Determine the [x, y] coordinate at the center of the cell enclosing the given text.  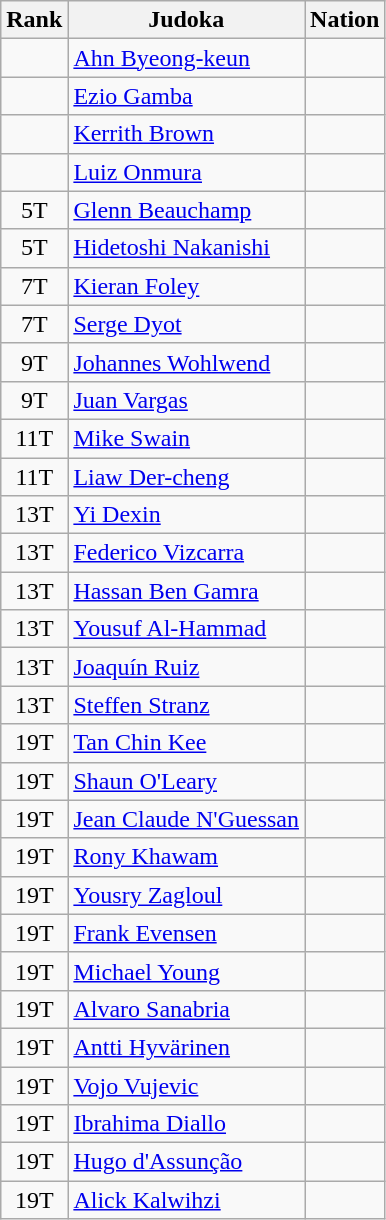
Shaun O'Leary [186, 781]
Kerrith Brown [186, 134]
Federico Vizcarra [186, 553]
Jean Claude N'Guessan [186, 819]
Alick Kalwihzi [186, 1200]
Juan Vargas [186, 400]
Hidetoshi Nakanishi [186, 248]
Frank Evensen [186, 933]
Alvaro Sanabria [186, 1009]
Joaquín Ruiz [186, 667]
Ibrahima Diallo [186, 1124]
Mike Swain [186, 438]
Rank [34, 20]
Ahn Byeong-keun [186, 58]
Tan Chin Kee [186, 743]
Yousuf Al-Hammad [186, 629]
Hassan Ben Gamra [186, 591]
Judoka [186, 20]
Kieran Foley [186, 286]
Ezio Gamba [186, 96]
Hugo d'Assunção [186, 1162]
Luiz Onmura [186, 172]
Yi Dexin [186, 515]
Yousry Zagloul [186, 895]
Serge Dyot [186, 324]
Antti Hyvärinen [186, 1047]
Glenn Beauchamp [186, 210]
Rony Khawam [186, 857]
Nation [345, 20]
Johannes Wohlwend [186, 362]
Liaw Der-cheng [186, 477]
Vojo Vujevic [186, 1085]
Michael Young [186, 971]
Steffen Stranz [186, 705]
